For the text-containing cell, return its midpoint in (x, y) coordinate format. 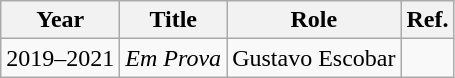
Title (174, 20)
Em Prova (174, 58)
Gustavo Escobar (314, 58)
Role (314, 20)
Year (60, 20)
2019–2021 (60, 58)
Ref. (428, 20)
